Scan for the cell matching the given text and deliver its [x, y] coordinate at center. 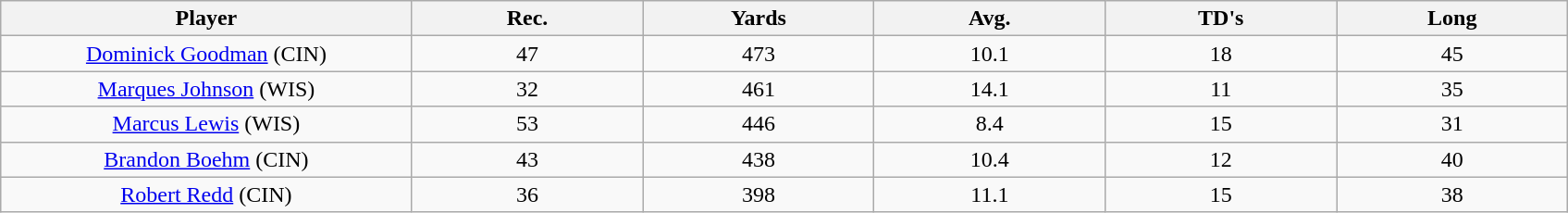
36 [527, 194]
446 [759, 124]
Rec. [527, 19]
461 [759, 89]
Dominick Goodman (CIN) [206, 54]
10.4 [990, 159]
Marques Johnson (WIS) [206, 89]
45 [1452, 54]
38 [1452, 194]
14.1 [990, 89]
Avg. [990, 19]
Yards [759, 19]
31 [1452, 124]
473 [759, 54]
53 [527, 124]
Long [1452, 19]
10.1 [990, 54]
40 [1452, 159]
32 [527, 89]
11.1 [990, 194]
12 [1221, 159]
438 [759, 159]
11 [1221, 89]
Player [206, 19]
35 [1452, 89]
Brandon Boehm (CIN) [206, 159]
43 [527, 159]
398 [759, 194]
Robert Redd (CIN) [206, 194]
TD's [1221, 19]
18 [1221, 54]
47 [527, 54]
Marcus Lewis (WIS) [206, 124]
8.4 [990, 124]
